From the cell containing the given text, extract its center point as (x, y) coordinate. 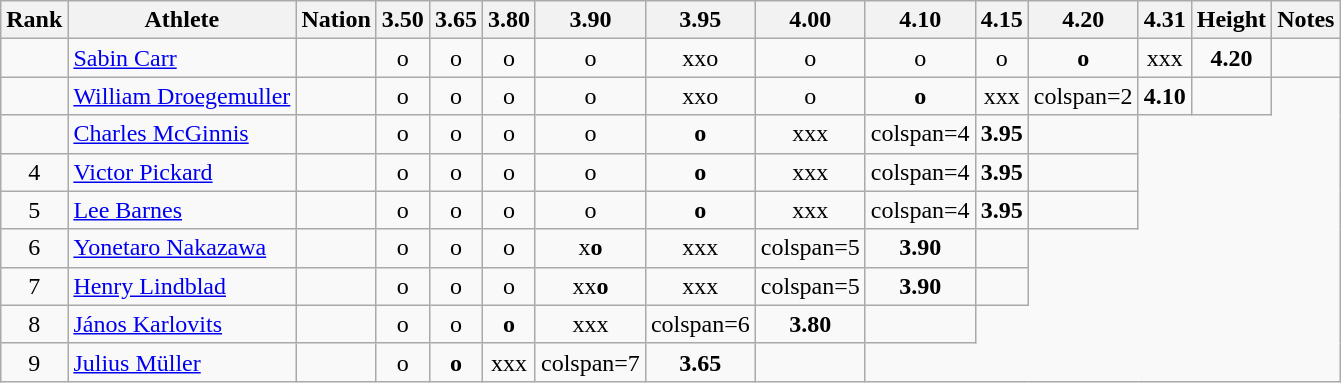
4.00 (810, 20)
János Karlovits (182, 324)
Henry Lindblad (182, 286)
6 (34, 248)
colspan=2 (1083, 96)
Rank (34, 20)
Sabin Carr (182, 58)
colspan=7 (590, 362)
4.31 (1164, 20)
Nation (336, 20)
Notes (1306, 20)
9 (34, 362)
Charles McGinnis (182, 134)
Athlete (182, 20)
Yonetaro Nakazawa (182, 248)
xo (590, 248)
Lee Barnes (182, 210)
William Droegemuller (182, 96)
Height (1231, 20)
4.15 (1002, 20)
3.50 (402, 20)
8 (34, 324)
5 (34, 210)
Julius Müller (182, 362)
4 (34, 172)
7 (34, 286)
colspan=6 (700, 324)
Victor Pickard (182, 172)
